From the cell containing the given text, extract its center point as (x, y) coordinate. 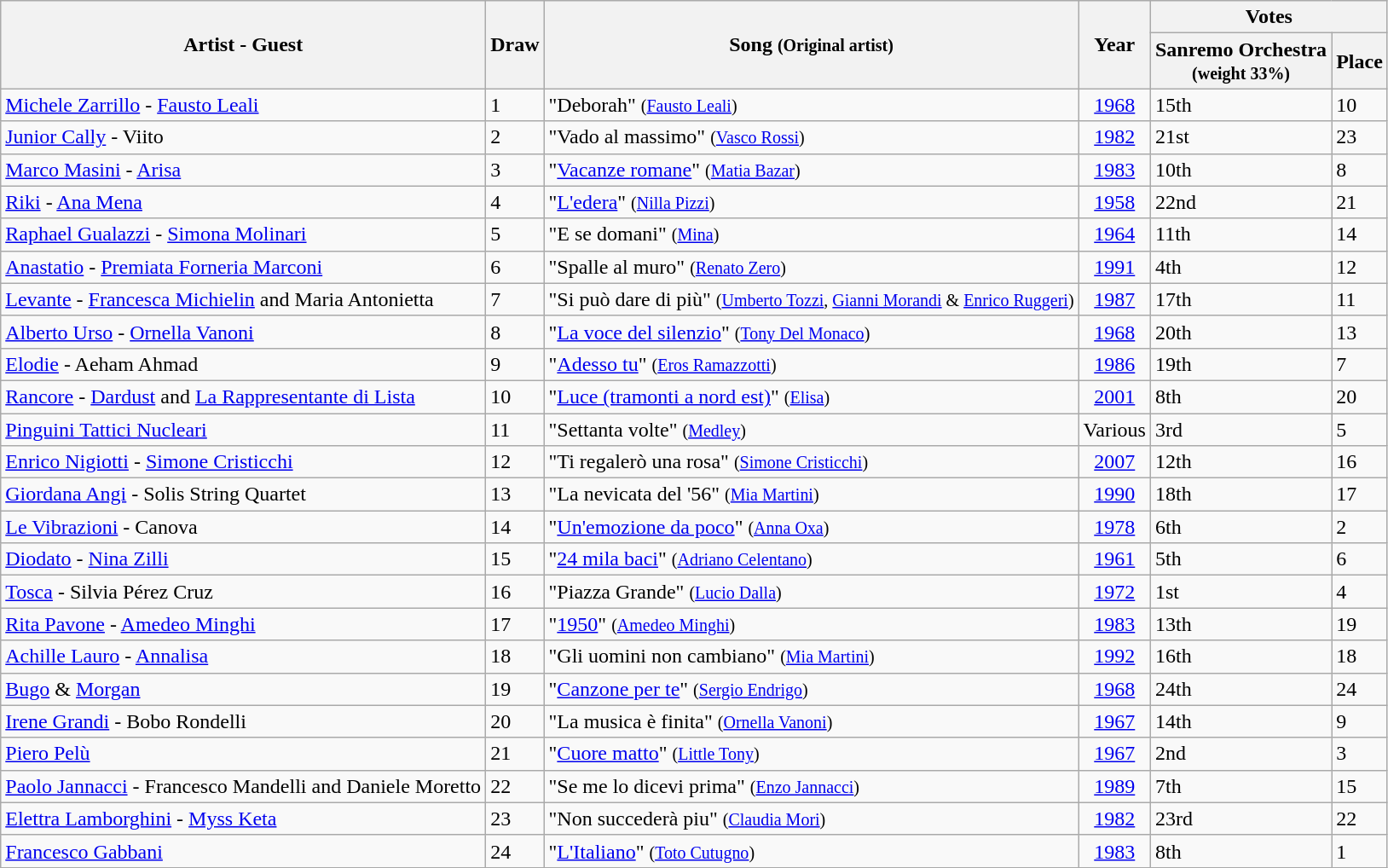
5th (1241, 559)
1987 (1114, 299)
"Un'emozione da poco" (Anna Oxa) (812, 527)
10th (1241, 170)
"E se domani" (Mina) (812, 234)
16th (1241, 657)
Tosca - Silvia Pérez Cruz (244, 592)
23rd (1241, 819)
4th (1241, 267)
Junior Cally - Viito (244, 137)
"Si può dare di più" (Umberto Tozzi, Gianni Morandi & Enrico Ruggeri) (812, 299)
15th (1241, 105)
2007 (1114, 462)
Song (Original artist) (812, 44)
1958 (1114, 202)
2nd (1241, 754)
"La musica è finita" (Ornella Vanoni) (812, 721)
Bugo & Morgan (244, 689)
"Adesso tu" (Eros Ramazzotti) (812, 364)
"Vacanze romane" (Matia Bazar) (812, 170)
Pinguini Tattici Nucleari (244, 429)
"Deborah" (Fausto Leali) (812, 105)
Alberto Urso - Ornella Vanoni (244, 332)
Year (1114, 44)
14th (1241, 721)
"Cuore matto" (Little Tony) (812, 754)
7th (1241, 786)
6th (1241, 527)
Giordana Angi - Solis String Quartet (244, 495)
"Se me lo dicevi prima" (Enzo Jannacci) (812, 786)
Elodie - Aeham Ahmad (244, 364)
Riki - Ana Mena (244, 202)
1990 (1114, 495)
1961 (1114, 559)
18th (1241, 495)
"L'Italiano" (Toto Cutugno) (812, 851)
Votes (1269, 17)
1986 (1114, 364)
21st (1241, 137)
"Non succederà piu" (Claudia Mori) (812, 819)
Francesco Gabbani (244, 851)
"Vado al massimo" (Vasco Rossi) (812, 137)
1989 (1114, 786)
Achille Lauro - Annalisa (244, 657)
"La nevicata del '56" (Mia Martini) (812, 495)
"Gli uomini non cambiano" (Mia Martini) (812, 657)
Piero Pelù (244, 754)
"Ti regalerò una rosa" (Simone Cristicchi) (812, 462)
11th (1241, 234)
"Luce (tramonti a nord est)" (Elisa) (812, 396)
1978 (1114, 527)
1964 (1114, 234)
20th (1241, 332)
"Piazza Grande" (Lucio Dalla) (812, 592)
1991 (1114, 267)
Sanremo Orchestra(weight 33%) (1241, 61)
"La voce del silenzio" (Tony Del Monaco) (812, 332)
17th (1241, 299)
Anastatio - Premiata Forneria Marconi (244, 267)
13th (1241, 624)
Enrico Nigiotti - Simone Cristicchi (244, 462)
2001 (1114, 396)
1972 (1114, 592)
24th (1241, 689)
Michele Zarrillo - Fausto Leali (244, 105)
1992 (1114, 657)
Marco Masini - Arisa (244, 170)
Rita Pavone - Amedeo Minghi (244, 624)
3rd (1241, 429)
Diodato - Nina Zilli (244, 559)
Various (1114, 429)
"Spalle al muro" (Renato Zero) (812, 267)
1st (1241, 592)
Irene Grandi - Bobo Rondelli (244, 721)
Draw (515, 44)
Place (1360, 61)
Artist - Guest (244, 44)
Elettra Lamborghini - Myss Keta (244, 819)
Levante - Francesca Michielin and Maria Antonietta (244, 299)
12th (1241, 462)
22nd (1241, 202)
Paolo Jannacci - Francesco Mandelli and Daniele Moretto (244, 786)
Le Vibrazioni - Canova (244, 527)
"Canzone per te" (Sergio Endrigo) (812, 689)
"Settanta volte" (Medley) (812, 429)
"1950" (Amedeo Minghi) (812, 624)
"L'edera" (Nilla Pizzi) (812, 202)
19th (1241, 364)
Raphael Gualazzi - Simona Molinari (244, 234)
"24 mila baci" (Adriano Celentano) (812, 559)
Rancore - Dardust and La Rappresentante di Lista (244, 396)
